Locate the cell with the specified text and output its [x, y] center coordinate. 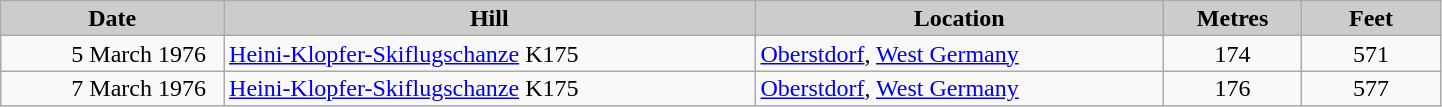
577 [1371, 88]
Date [112, 18]
Feet [1371, 18]
Hill [490, 18]
Metres [1232, 18]
Location [959, 18]
5 March 1976 [112, 54]
176 [1232, 88]
174 [1232, 54]
7 March 1976 [112, 88]
571 [1371, 54]
